Locate the cell with the specified text and output its (x, y) center coordinate. 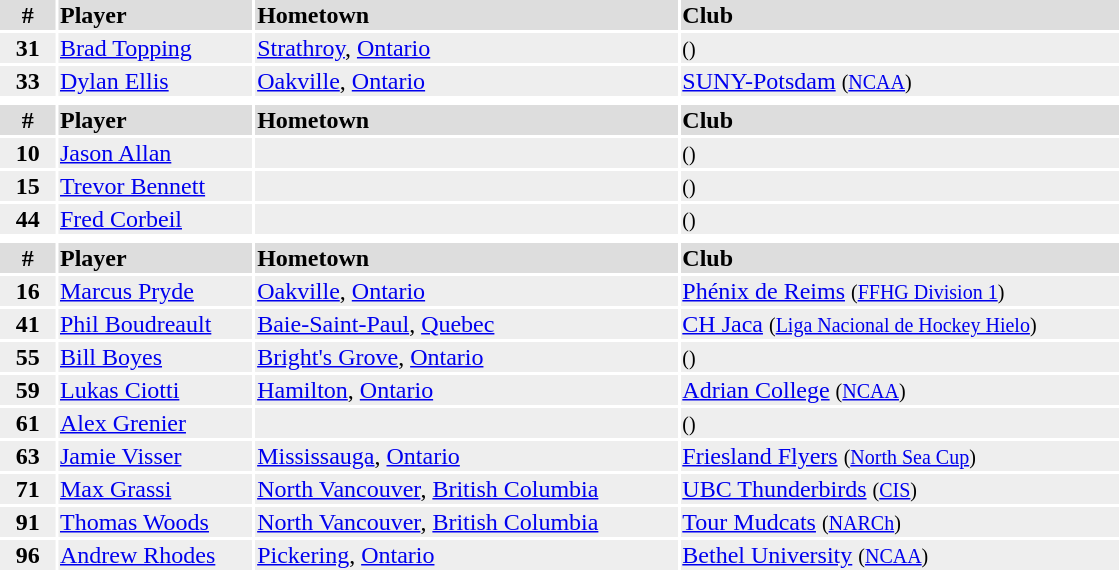
63 (28, 456)
SUNY-Potsdam (NCAA) (900, 81)
Strathroy, Ontario (467, 48)
Pickering, Ontario (467, 555)
44 (28, 219)
31 (28, 48)
Andrew Rhodes (155, 555)
Lukas Ciotti (155, 390)
Alex Grenier (155, 423)
Adrian College (NCAA) (900, 390)
UBC Thunderbirds (CIS) (900, 489)
Bethel University (NCAA) (900, 555)
Mississauga, Ontario (467, 456)
Dylan Ellis (155, 81)
Bill Boyes (155, 357)
Friesland Flyers (North Sea Cup) (900, 456)
Jamie Visser (155, 456)
Hamilton, Ontario (467, 390)
Tour Mudcats (NARCh) (900, 522)
16 (28, 291)
Baie-Saint-Paul, Quebec (467, 324)
15 (28, 186)
CH Jaca (Liga Nacional de Hockey Hielo) (900, 324)
Bright's Grove, Ontario (467, 357)
Max Grassi (155, 489)
71 (28, 489)
10 (28, 153)
Trevor Bennett (155, 186)
41 (28, 324)
Jason Allan (155, 153)
91 (28, 522)
Phil Boudreault (155, 324)
Fred Corbeil (155, 219)
Brad Topping (155, 48)
33 (28, 81)
Thomas Woods (155, 522)
Phénix de Reims (FFHG Division 1) (900, 291)
61 (28, 423)
59 (28, 390)
55 (28, 357)
96 (28, 555)
Marcus Pryde (155, 291)
